Search for the cell housing the specified text and yield its [x, y] center coordinate. 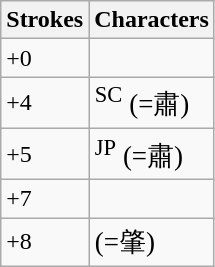
+0 [45, 58]
Characters [152, 20]
+4 [45, 102]
+7 [45, 198]
Strokes [45, 20]
+5 [45, 154]
(=肇) [152, 242]
SC (=肅) [152, 102]
JP (=肅) [152, 154]
+8 [45, 242]
